Output the [x, y] coordinate of the center of the cell containing the given text.  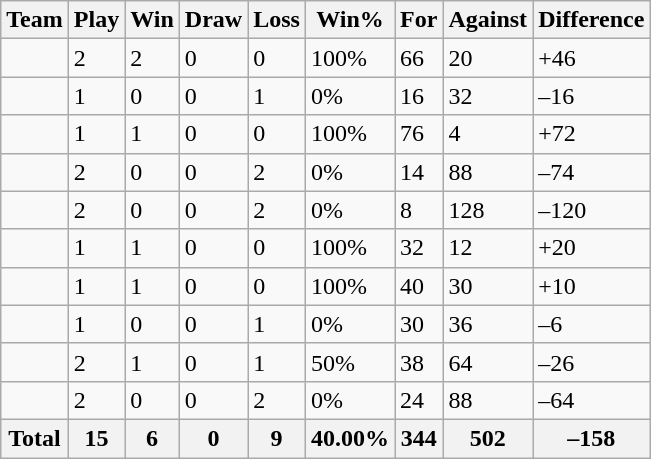
+72 [592, 134]
–74 [592, 172]
344 [419, 438]
6 [152, 438]
20 [488, 58]
40 [419, 286]
–16 [592, 96]
–26 [592, 362]
–120 [592, 210]
12 [488, 248]
76 [419, 134]
+20 [592, 248]
4 [488, 134]
502 [488, 438]
Against [488, 20]
+10 [592, 286]
38 [419, 362]
15 [96, 438]
Win [152, 20]
Loss [277, 20]
64 [488, 362]
For [419, 20]
9 [277, 438]
Win% [350, 20]
Difference [592, 20]
+46 [592, 58]
40.00% [350, 438]
–6 [592, 324]
Team [35, 20]
50% [350, 362]
8 [419, 210]
66 [419, 58]
Draw [213, 20]
14 [419, 172]
36 [488, 324]
–158 [592, 438]
128 [488, 210]
–64 [592, 400]
Total [35, 438]
24 [419, 400]
Play [96, 20]
16 [419, 96]
